Find where the given text appears and provide that cell's center as (X, Y) coordinate. 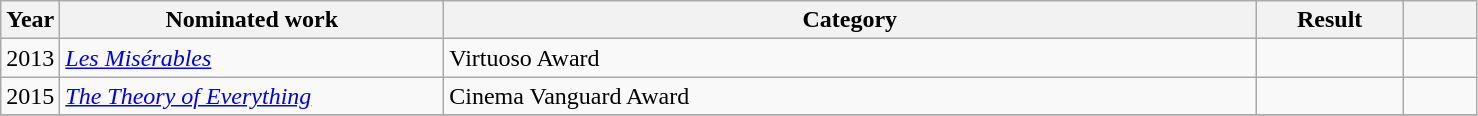
Result (1330, 20)
Cinema Vanguard Award (850, 96)
2015 (30, 96)
Les Misérables (252, 58)
2013 (30, 58)
Year (30, 20)
Category (850, 20)
The Theory of Everything (252, 96)
Nominated work (252, 20)
Virtuoso Award (850, 58)
